Return the (X, Y) coordinate for the center point of the cell that contains the specified text.  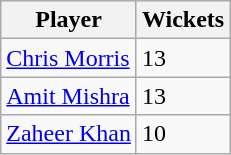
10 (182, 134)
Player (69, 20)
Zaheer Khan (69, 134)
Chris Morris (69, 58)
Amit Mishra (69, 96)
Wickets (182, 20)
